Output the [X, Y] coordinate of the center of the cell containing the given text.  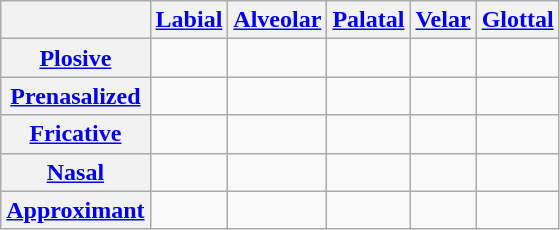
Nasal [76, 172]
Alveolar [278, 20]
Fricative [76, 134]
Plosive [76, 58]
Palatal [368, 20]
Approximant [76, 210]
Labial [189, 20]
Prenasalized [76, 96]
Glottal [518, 20]
Velar [443, 20]
